Detect which cell encompasses the target text, then output its [x, y] center coordinate. 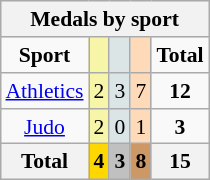
Medals by sport [104, 19]
0 [120, 126]
8 [140, 162]
1 [140, 126]
12 [180, 91]
4 [100, 162]
Sport [44, 55]
7 [140, 91]
Judo [44, 126]
Athletics [44, 91]
15 [180, 162]
